Output the [X, Y] coordinate of the center of the cell containing the given text.  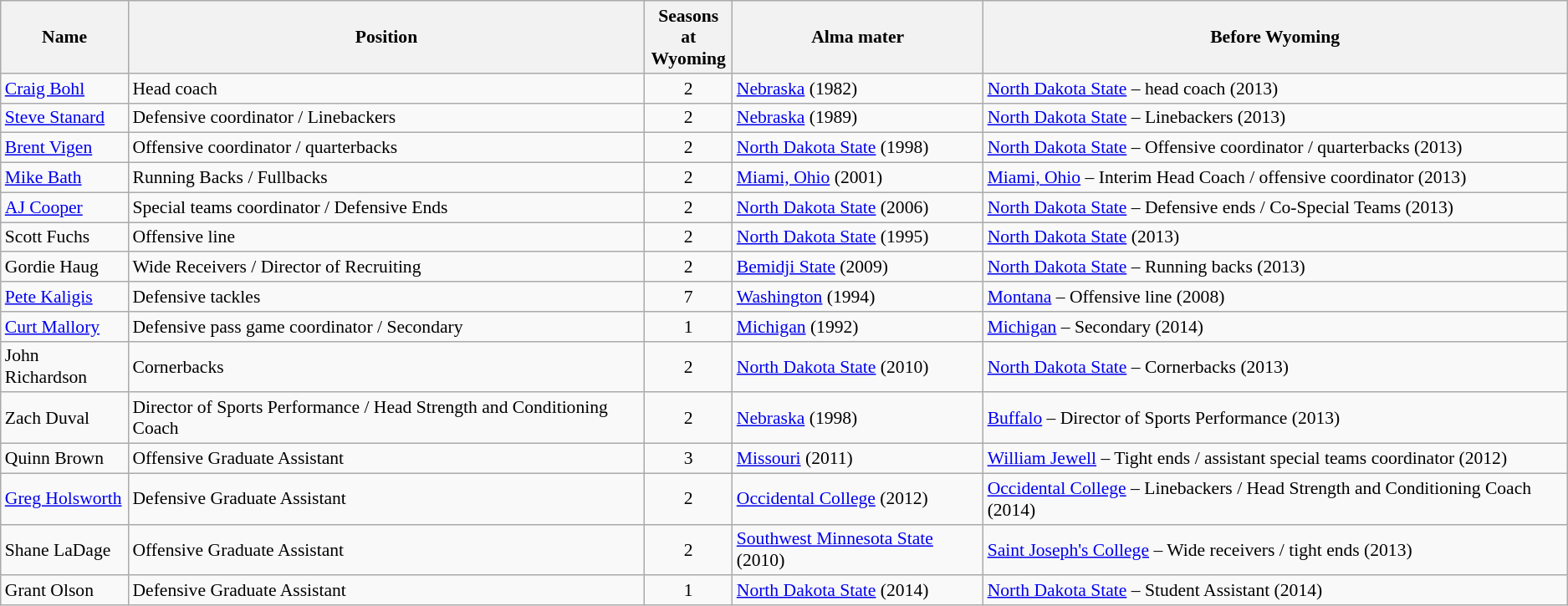
3 [689, 459]
Alma mater [858, 37]
Wide Receivers / Director of Recruiting [386, 267]
7 [689, 297]
Montana – Offensive line (2008) [1275, 297]
AJ Cooper [65, 207]
North Dakota State – Offensive coordinator / quarterbacks (2013) [1275, 148]
Name [65, 37]
Defensive tackles [386, 297]
North Dakota State (2014) [858, 591]
Curt Mallory [65, 327]
Running Backs / Fullbacks [386, 178]
Director of Sports Performance / Head Strength and Conditioning Coach [386, 418]
Shane LaDage [65, 550]
North Dakota State (2010) [858, 366]
Pete Kaligis [65, 297]
North Dakota State – Running backs (2013) [1275, 267]
Gordie Haug [65, 267]
Nebraska (1982) [858, 89]
Offensive coordinator / quarterbacks [386, 148]
North Dakota State (2006) [858, 207]
North Dakota State (2013) [1275, 237]
William Jewell – Tight ends / assistant special teams coordinator (2012) [1275, 459]
Mike Bath [65, 178]
Quinn Brown [65, 459]
Zach Duval [65, 418]
Cornerbacks [386, 366]
North Dakota State – Linebackers (2013) [1275, 118]
Missouri (2011) [858, 459]
Michigan (1992) [858, 327]
Bemidji State (2009) [858, 267]
Special teams coordinator / Defensive Ends [386, 207]
Nebraska (1998) [858, 418]
Occidental College (2012) [858, 498]
Southwest Minnesota State (2010) [858, 550]
Offensive line [386, 237]
Defensive pass game coordinator / Secondary [386, 327]
North Dakota State (1995) [858, 237]
Before Wyoming [1275, 37]
Nebraska (1989) [858, 118]
Position [386, 37]
Scott Fuchs [65, 237]
Brent Vigen [65, 148]
Defensive coordinator / Linebackers [386, 118]
Greg Holsworth [65, 498]
Seasons atWyoming [689, 37]
Head coach [386, 89]
Miami, Ohio – Interim Head Coach / offensive coordinator (2013) [1275, 178]
North Dakota State – Student Assistant (2014) [1275, 591]
North Dakota State – head coach (2013) [1275, 89]
North Dakota State – Cornerbacks (2013) [1275, 366]
North Dakota State (1998) [858, 148]
Buffalo – Director of Sports Performance (2013) [1275, 418]
John Richardson [65, 366]
Michigan – Secondary (2014) [1275, 327]
Craig Bohl [65, 89]
Grant Olson [65, 591]
North Dakota State – Defensive ends / Co-Special Teams (2013) [1275, 207]
Washington (1994) [858, 297]
Miami, Ohio (2001) [858, 178]
Occidental College – Linebackers / Head Strength and Conditioning Coach (2014) [1275, 498]
Saint Joseph's College – Wide receivers / tight ends (2013) [1275, 550]
Steve Stanard [65, 118]
